For the text-containing cell, return its midpoint in [x, y] coordinate format. 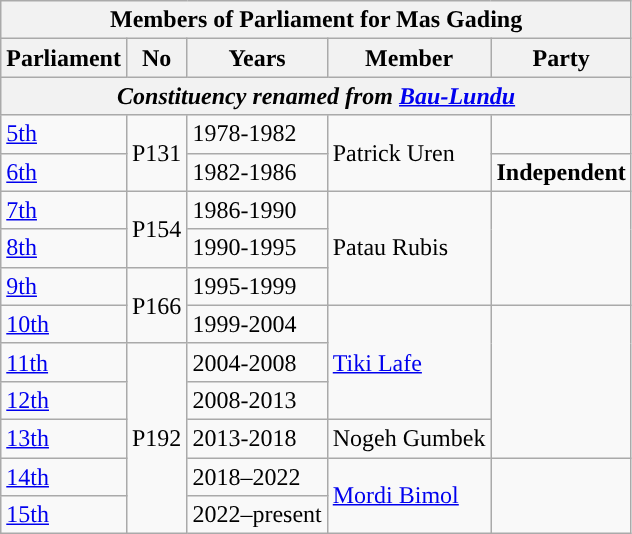
14th [64, 477]
1999-2004 [257, 324]
15th [64, 515]
Member [409, 58]
2022–present [257, 515]
1978-1982 [257, 134]
Patau Rubis [409, 248]
1990-1995 [257, 248]
Members of Parliament for Mas Gading [316, 20]
P154 [156, 229]
Years [257, 58]
P166 [156, 305]
5th [64, 134]
9th [64, 286]
1982-1986 [257, 172]
Nogeh Gumbek [409, 438]
P131 [156, 153]
2018–2022 [257, 477]
1986-1990 [257, 210]
No [156, 58]
2008-2013 [257, 400]
10th [64, 324]
2004-2008 [257, 362]
Patrick Uren [409, 153]
13th [64, 438]
11th [64, 362]
Parliament [64, 58]
Independent [561, 172]
Party [561, 58]
P192 [156, 438]
1995-1999 [257, 286]
2013-2018 [257, 438]
Constituency renamed from Bau-Lundu [316, 96]
6th [64, 172]
Mordi Bimol [409, 496]
Tiki Lafe [409, 362]
7th [64, 210]
12th [64, 400]
8th [64, 248]
